Find where the given text appears and provide that cell's center as (x, y) coordinate. 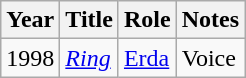
Title (90, 20)
1998 (30, 58)
Year (30, 20)
Voice (210, 58)
Ring (90, 58)
Notes (210, 20)
Erda (147, 58)
Role (147, 20)
